For the text-containing cell, return its midpoint in (x, y) coordinate format. 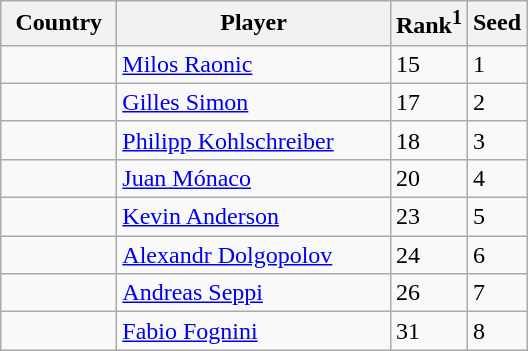
4 (496, 178)
23 (428, 217)
17 (428, 102)
Juan Mónaco (254, 178)
24 (428, 255)
5 (496, 217)
20 (428, 178)
Fabio Fognini (254, 331)
2 (496, 102)
Player (254, 24)
Seed (496, 24)
Gilles Simon (254, 102)
Rank1 (428, 24)
Andreas Seppi (254, 293)
6 (496, 255)
3 (496, 140)
26 (428, 293)
Kevin Anderson (254, 217)
Country (59, 24)
15 (428, 64)
Milos Raonic (254, 64)
31 (428, 331)
Alexandr Dolgopolov (254, 255)
7 (496, 293)
1 (496, 64)
18 (428, 140)
Philipp Kohlschreiber (254, 140)
8 (496, 331)
